Output the (x, y) coordinate of the center of the cell containing the given text.  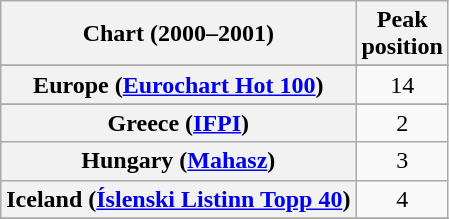
Chart (2000–2001) (178, 34)
2 (402, 123)
Greece (IFPI) (178, 123)
Europe (Eurochart Hot 100) (178, 85)
Hungary (Mahasz) (178, 161)
4 (402, 199)
14 (402, 85)
3 (402, 161)
Iceland (Íslenski Listinn Topp 40) (178, 199)
Peakposition (402, 34)
